For the text-containing cell, return its midpoint in (x, y) coordinate format. 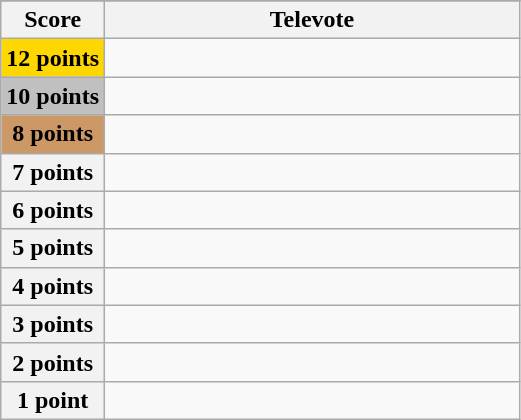
3 points (53, 324)
8 points (53, 134)
5 points (53, 248)
6 points (53, 210)
1 point (53, 400)
7 points (53, 172)
12 points (53, 58)
Televote (312, 20)
2 points (53, 362)
10 points (53, 96)
Score (53, 20)
4 points (53, 286)
